Determine the [x, y] coordinate at the center of the cell enclosing the given text.  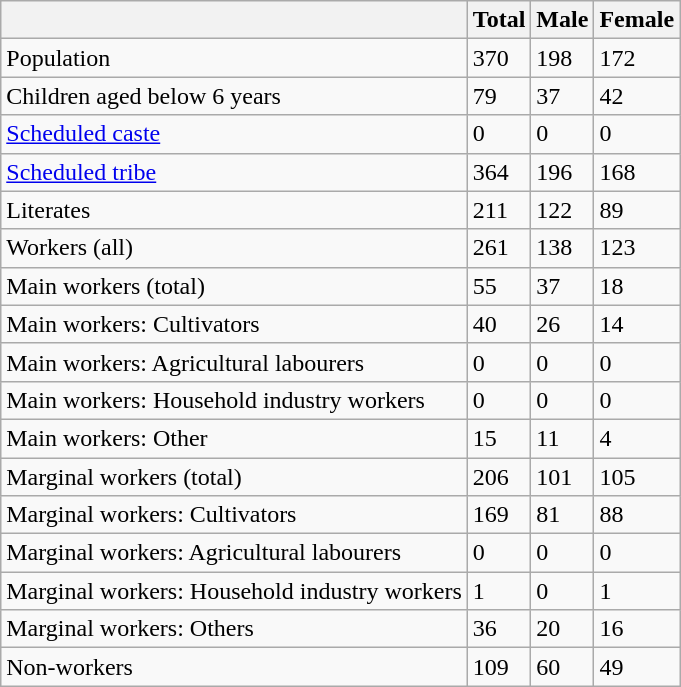
261 [499, 248]
Marginal workers: Others [234, 629]
Children aged below 6 years [234, 96]
42 [637, 96]
49 [637, 667]
Main workers: Agricultural labourers [234, 362]
105 [637, 477]
211 [499, 210]
Workers (all) [234, 248]
Scheduled tribe [234, 172]
Marginal workers: Household industry workers [234, 591]
123 [637, 248]
Marginal workers (total) [234, 477]
Marginal workers: Cultivators [234, 515]
109 [499, 667]
40 [499, 324]
196 [562, 172]
Main workers: Other [234, 438]
Female [637, 20]
55 [499, 286]
101 [562, 477]
88 [637, 515]
122 [562, 210]
Male [562, 20]
169 [499, 515]
16 [637, 629]
Main workers: Cultivators [234, 324]
18 [637, 286]
79 [499, 96]
Population [234, 58]
364 [499, 172]
Scheduled caste [234, 134]
Literates [234, 210]
138 [562, 248]
4 [637, 438]
Marginal workers: Agricultural labourers [234, 553]
172 [637, 58]
89 [637, 210]
26 [562, 324]
168 [637, 172]
206 [499, 477]
14 [637, 324]
60 [562, 667]
36 [499, 629]
81 [562, 515]
Main workers: Household industry workers [234, 400]
15 [499, 438]
Total [499, 20]
Non-workers [234, 667]
20 [562, 629]
11 [562, 438]
370 [499, 58]
Main workers (total) [234, 286]
198 [562, 58]
